Find where the given text appears and provide that cell's center as (x, y) coordinate. 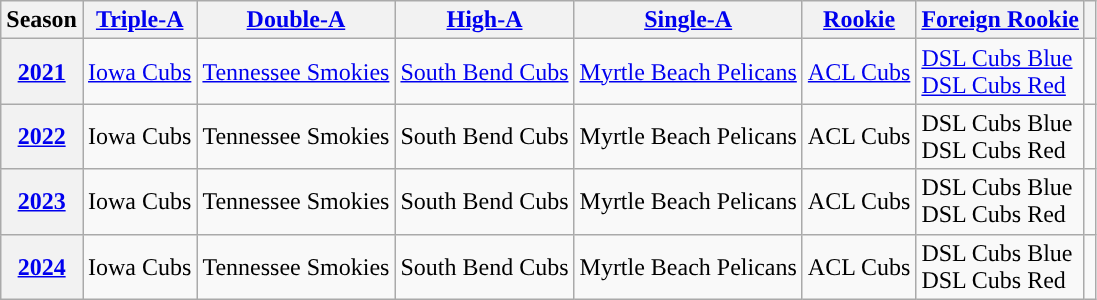
2022 (42, 136)
Foreign Rookie (1000, 20)
2021 (42, 72)
Rookie (859, 20)
Double-A (296, 20)
Season (42, 20)
2023 (42, 202)
Triple-A (139, 20)
High-A (484, 20)
Single-A (688, 20)
2024 (42, 266)
